Return the (X, Y) coordinate for the center point of the cell that contains the specified text.  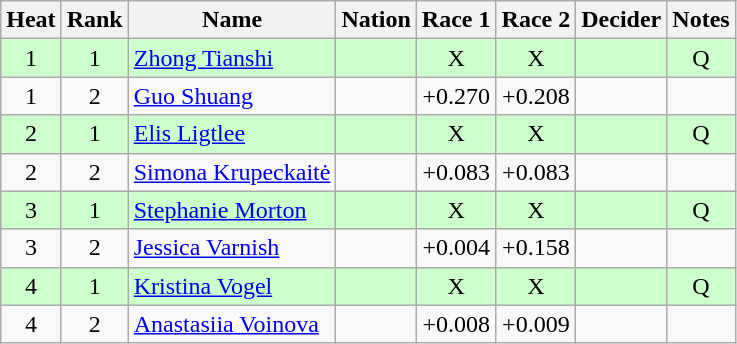
Race 1 (456, 20)
Simona Krupeckaitė (232, 172)
+0.009 (536, 324)
Notes (701, 20)
+0.008 (456, 324)
Nation (376, 20)
Name (232, 20)
Rank (94, 20)
Race 2 (536, 20)
Zhong Tianshi (232, 58)
+0.004 (456, 248)
+0.208 (536, 96)
Kristina Vogel (232, 286)
Jessica Varnish (232, 248)
+0.270 (456, 96)
Stephanie Morton (232, 210)
+0.158 (536, 248)
Elis Ligtlee (232, 134)
Guo Shuang (232, 96)
Decider (622, 20)
Heat (31, 20)
Anastasiia Voinova (232, 324)
